Scan for the cell matching the given text and deliver its [X, Y] coordinate at center. 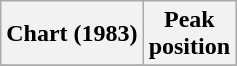
Peakposition [189, 34]
Chart (1983) [72, 34]
